Determine the (x, y) coordinate at the center of the cell enclosing the given text.  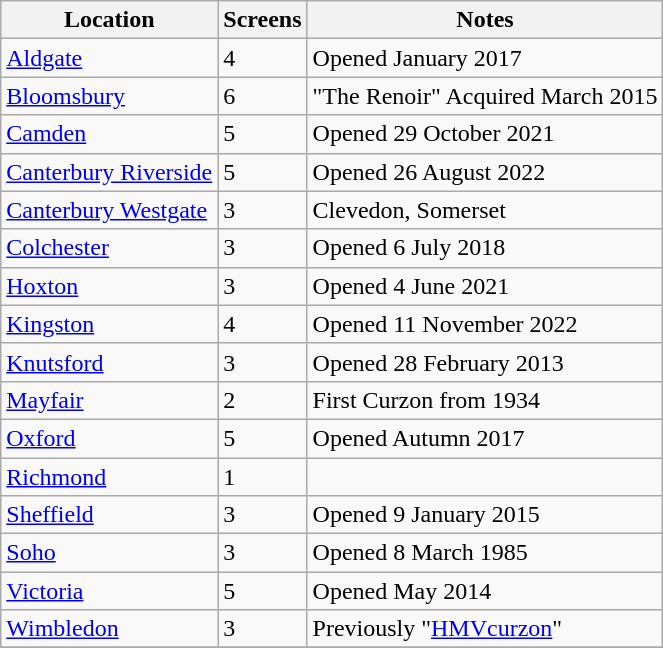
Location (110, 20)
Canterbury Riverside (110, 172)
2 (262, 400)
Opened 28 February 2013 (485, 362)
Soho (110, 553)
Notes (485, 20)
Victoria (110, 591)
1 (262, 477)
Wimbledon (110, 629)
Mayfair (110, 400)
Knutsford (110, 362)
First Curzon from 1934 (485, 400)
"The Renoir" Acquired March 2015 (485, 96)
Oxford (110, 438)
Opened 9 January 2015 (485, 515)
Opened 29 October 2021 (485, 134)
Hoxton (110, 286)
Camden (110, 134)
Opened 6 July 2018 (485, 248)
Opened 11 November 2022 (485, 324)
Opened 26 August 2022 (485, 172)
Sheffield (110, 515)
Bloomsbury (110, 96)
Opened January 2017 (485, 58)
Opened May 2014 (485, 591)
Colchester (110, 248)
Opened Autumn 2017 (485, 438)
Screens (262, 20)
Kingston (110, 324)
6 (262, 96)
Opened 4 June 2021 (485, 286)
Richmond (110, 477)
Canterbury Westgate (110, 210)
Clevedon, Somerset (485, 210)
Previously "HMVcurzon" (485, 629)
Aldgate (110, 58)
Opened 8 March 1985 (485, 553)
